Extract the [X, Y] coordinate from the center of the cell holding the provided text.  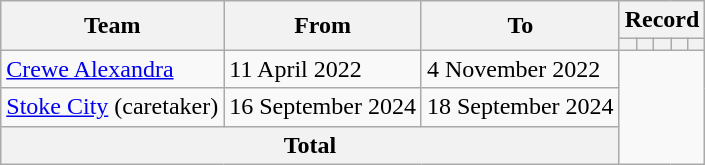
18 September 2024 [520, 107]
Record [662, 20]
To [520, 26]
11 April 2022 [323, 69]
Stoke City (caretaker) [112, 107]
Total [310, 145]
Crewe Alexandra [112, 69]
Team [112, 26]
16 September 2024 [323, 107]
4 November 2022 [520, 69]
From [323, 26]
